Return the (x, y) coordinate for the center point of the cell that contains the specified text.  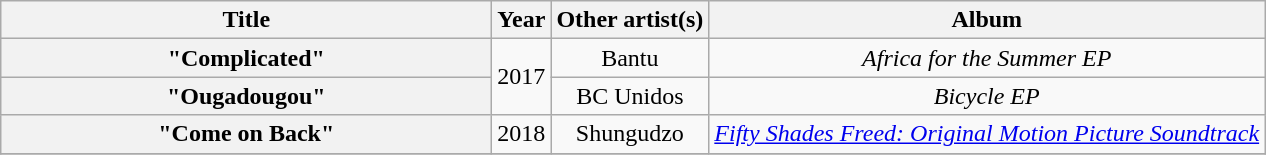
BC Unidos (630, 96)
"Complicated" (246, 58)
"Ougadougou" (246, 96)
Shungudzo (630, 134)
Bantu (630, 58)
"Come on Back" (246, 134)
2017 (522, 77)
Bicycle EP (987, 96)
Fifty Shades Freed: Original Motion Picture Soundtrack (987, 134)
Album (987, 20)
Other artist(s) (630, 20)
2018 (522, 134)
Africa for the Summer EP (987, 58)
Year (522, 20)
Title (246, 20)
